Extract the (X, Y) coordinate from the center of the cell holding the provided text.  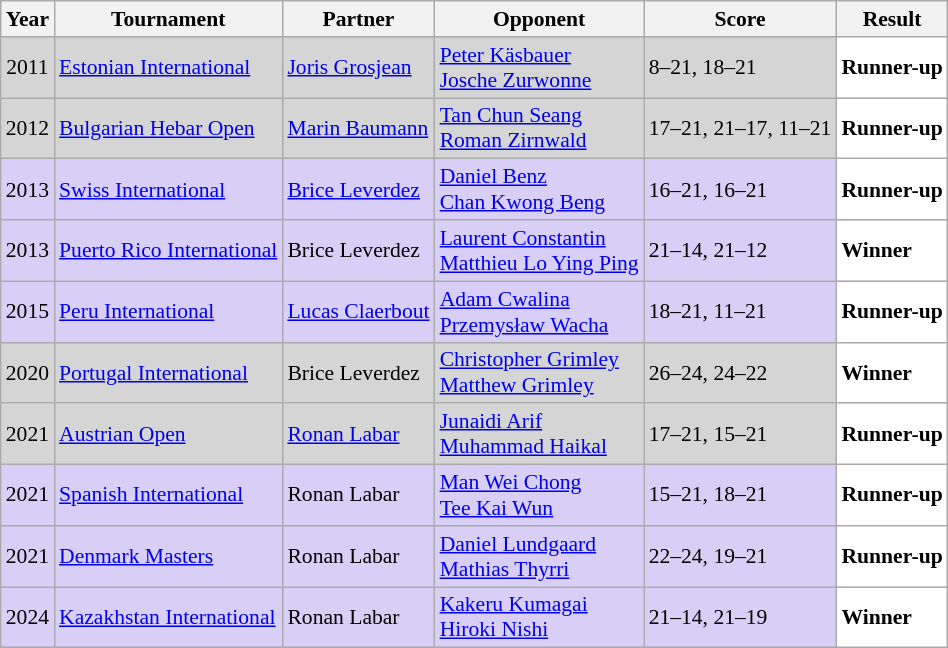
26–24, 24–22 (740, 372)
2012 (28, 128)
Laurent Constantin Matthieu Lo Ying Ping (540, 250)
Peru International (168, 312)
2020 (28, 372)
21–14, 21–12 (740, 250)
Partner (358, 19)
Man Wei Chong Tee Kai Wun (540, 496)
Kazakhstan International (168, 618)
Joris Grosjean (358, 68)
Tournament (168, 19)
Austrian Open (168, 434)
Result (892, 19)
Estonian International (168, 68)
18–21, 11–21 (740, 312)
15–21, 18–21 (740, 496)
2024 (28, 618)
Daniel Lundgaard Mathias Thyrri (540, 556)
Tan Chun Seang Roman Zirnwald (540, 128)
21–14, 21–19 (740, 618)
Marin Baumann (358, 128)
16–21, 16–21 (740, 190)
Junaidi Arif Muhammad Haikal (540, 434)
2015 (28, 312)
Daniel Benz Chan Kwong Beng (540, 190)
Puerto Rico International (168, 250)
2011 (28, 68)
Opponent (540, 19)
Denmark Masters (168, 556)
Kakeru Kumagai Hiroki Nishi (540, 618)
17–21, 21–17, 11–21 (740, 128)
Peter Käsbauer Josche Zurwonne (540, 68)
Spanish International (168, 496)
Score (740, 19)
Adam Cwalina Przemysław Wacha (540, 312)
17–21, 15–21 (740, 434)
Christopher Grimley Matthew Grimley (540, 372)
22–24, 19–21 (740, 556)
Bulgarian Hebar Open (168, 128)
Lucas Claerbout (358, 312)
Portugal International (168, 372)
8–21, 18–21 (740, 68)
Year (28, 19)
Swiss International (168, 190)
